Return (X, Y) of the center of cell containing provided text 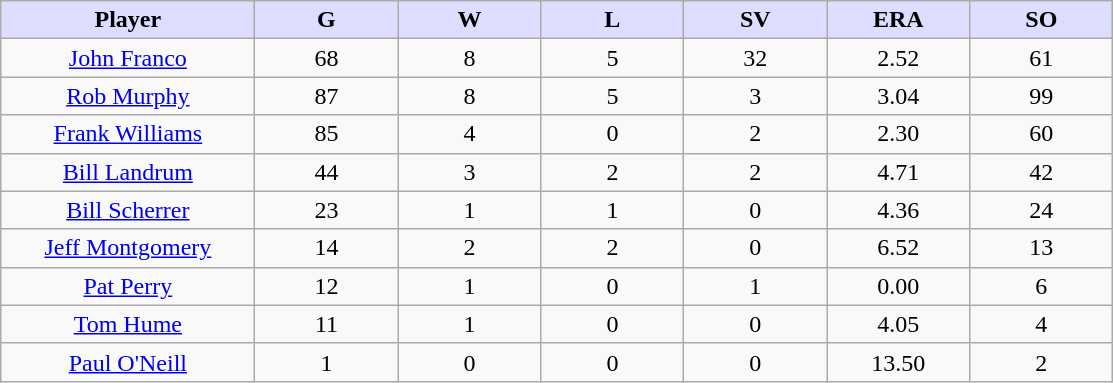
60 (1042, 134)
Rob Murphy (128, 96)
L (612, 20)
23 (326, 210)
SO (1042, 20)
2.30 (898, 134)
13.50 (898, 362)
68 (326, 58)
6.52 (898, 248)
Paul O'Neill (128, 362)
W (470, 20)
Frank Williams (128, 134)
3.04 (898, 96)
32 (756, 58)
2.52 (898, 58)
13 (1042, 248)
6 (1042, 286)
Jeff Montgomery (128, 248)
99 (1042, 96)
12 (326, 286)
11 (326, 324)
61 (1042, 58)
John Franco (128, 58)
0.00 (898, 286)
4.36 (898, 210)
Tom Hume (128, 324)
G (326, 20)
ERA (898, 20)
42 (1042, 172)
Pat Perry (128, 286)
24 (1042, 210)
14 (326, 248)
85 (326, 134)
SV (756, 20)
4.71 (898, 172)
87 (326, 96)
4.05 (898, 324)
Bill Scherrer (128, 210)
Player (128, 20)
Bill Landrum (128, 172)
44 (326, 172)
